Return the (X, Y) coordinate for the center point of the cell that contains the specified text.  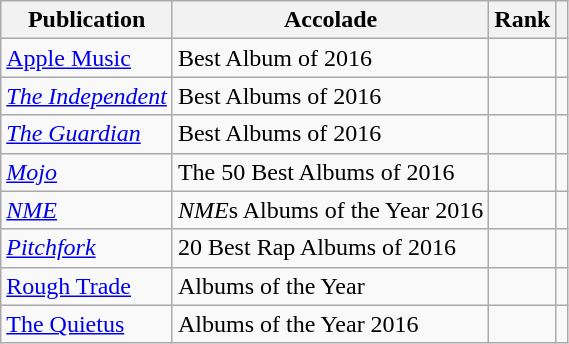
Best Album of 2016 (330, 58)
20 Best Rap Albums of 2016 (330, 248)
Albums of the Year (330, 286)
Accolade (330, 20)
NME (87, 210)
Pitchfork (87, 248)
Albums of the Year 2016 (330, 324)
Rank (522, 20)
The Independent (87, 96)
Apple Music (87, 58)
Rough Trade (87, 286)
Publication (87, 20)
The 50 Best Albums of 2016 (330, 172)
The Quietus (87, 324)
NMEs Albums of the Year 2016 (330, 210)
The Guardian (87, 134)
Mojo (87, 172)
